Identify which cell holds the provided text, then report its (X, Y) central coordinate. 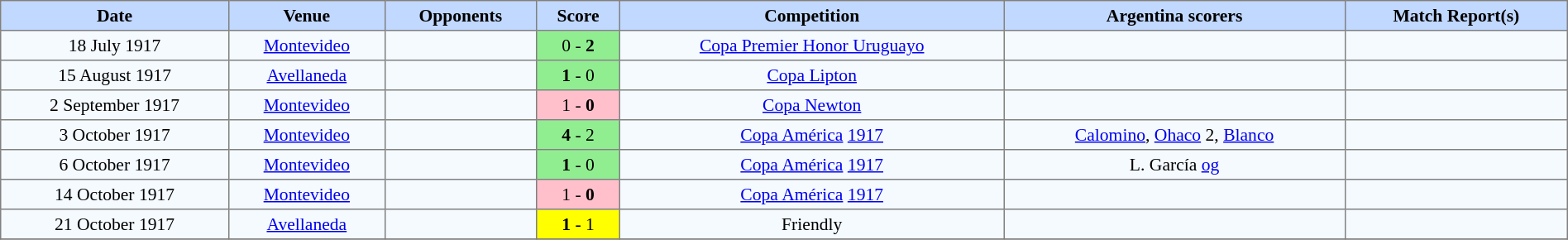
Opponents (460, 16)
14 October 1917 (115, 194)
18 July 1917 (115, 46)
Venue (306, 16)
Argentina scorers (1174, 16)
L. García og (1174, 165)
Competition (812, 16)
Date (115, 16)
21 October 1917 (115, 224)
2 September 1917 (115, 105)
0 - 2 (577, 46)
Copa Newton (812, 105)
Match Report(s) (1456, 16)
Score (577, 16)
Copa Lipton (812, 75)
3 October 1917 (115, 135)
6 October 1917 (115, 165)
4 - 2 (577, 135)
Copa Premier Honor Uruguayo (812, 46)
Calomino, Ohaco 2, Blanco (1174, 135)
Friendly (812, 224)
1 - 1 (577, 224)
15 August 1917 (115, 75)
